Pinpoint the cell where the given text exists, returning its [X, Y] midpoint coordinate. 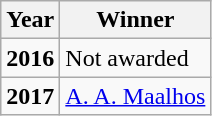
Not awarded [136, 58]
A. A. Maalhos [136, 96]
Winner [136, 20]
Year [30, 20]
2017 [30, 96]
2016 [30, 58]
